Return (X, Y) of the center of cell containing provided text 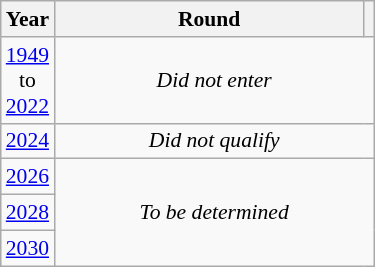
2024 (28, 141)
2030 (28, 248)
Round (209, 19)
2028 (28, 213)
2026 (28, 177)
Did not qualify (214, 141)
Did not enter (214, 80)
To be determined (214, 212)
1949to2022 (28, 80)
Year (28, 19)
